Return the (x, y) coordinate for the center point of the cell that contains the specified text.  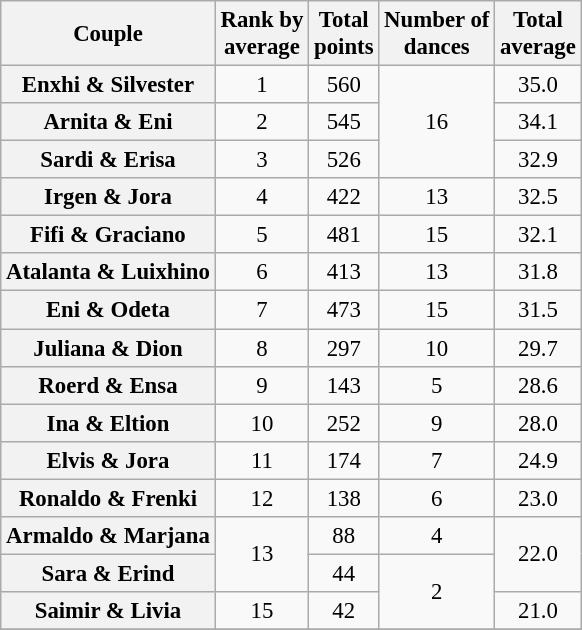
Irgen & Jora (108, 197)
11 (262, 460)
174 (344, 460)
473 (344, 310)
24.9 (538, 460)
Ronaldo & Frenki (108, 498)
Sara & Erind (108, 573)
21.0 (538, 611)
1 (262, 85)
23.0 (538, 498)
Elvis & Jora (108, 460)
34.1 (538, 122)
Couple (108, 34)
32.5 (538, 197)
35.0 (538, 85)
3 (262, 160)
526 (344, 160)
Fifi & Graciano (108, 235)
32.1 (538, 235)
Armaldo & Marjana (108, 536)
42 (344, 611)
Totalaverage (538, 34)
Sardi & Erisa (108, 160)
413 (344, 273)
16 (437, 122)
545 (344, 122)
29.7 (538, 348)
Totalpoints (344, 34)
32.9 (538, 160)
31.5 (538, 310)
88 (344, 536)
22.0 (538, 554)
297 (344, 348)
252 (344, 423)
31.8 (538, 273)
44 (344, 573)
Ina & Eltion (108, 423)
Enxhi & Silvester (108, 85)
Atalanta & Luixhino (108, 273)
422 (344, 197)
8 (262, 348)
Eni & Odeta (108, 310)
560 (344, 85)
143 (344, 385)
Arnita & Eni (108, 122)
Rank byaverage (262, 34)
Number ofdances (437, 34)
Saimir & Livia (108, 611)
28.0 (538, 423)
138 (344, 498)
Juliana & Dion (108, 348)
481 (344, 235)
Roerd & Ensa (108, 385)
28.6 (538, 385)
12 (262, 498)
